Detect which cell encompasses the target text, then output its [X, Y] center coordinate. 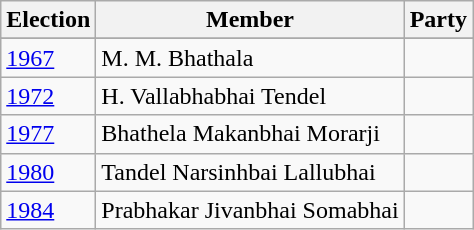
Party [438, 20]
Prabhakar Jivanbhai Somabhai [250, 210]
M. M. Bhathala [250, 58]
Bhathela Makanbhai Morarji [250, 134]
1977 [48, 134]
1984 [48, 210]
Member [250, 20]
H. Vallabhabhai Tendel [250, 96]
1972 [48, 96]
1980 [48, 172]
1967 [48, 58]
Election [48, 20]
Tandel Narsinhbai Lallubhai [250, 172]
